Return the [x, y] coordinate for the center point of the cell that contains the specified text.  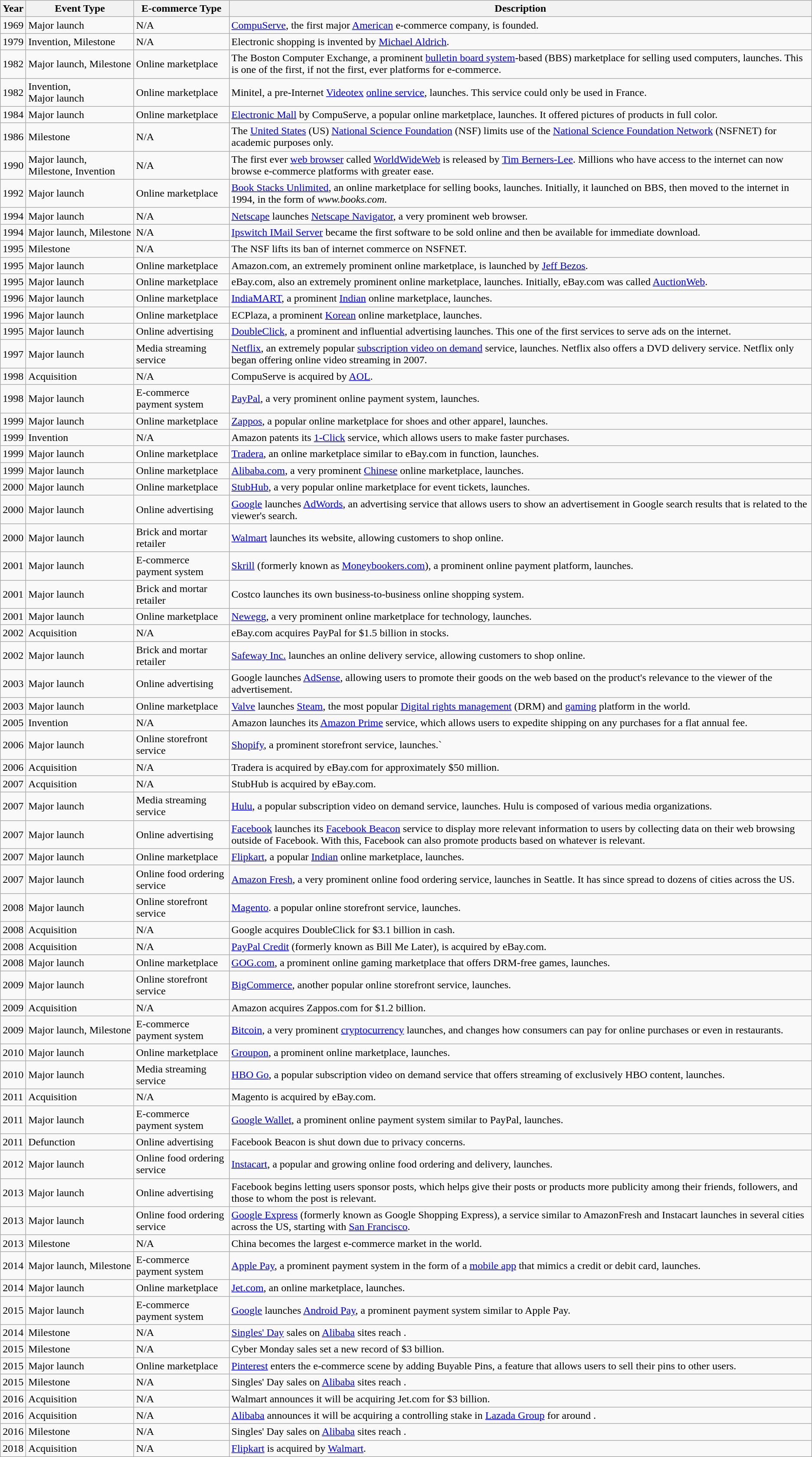
Tradera is acquired by eBay.com for approximately $50 million. [521, 767]
Cyber Monday sales set a new record of $3 billion. [521, 1349]
Minitel, a pre-Internet Videotex online service, launches. This service could only be used in France. [521, 92]
2012 [13, 1164]
Major launch, Milestone, Invention [80, 165]
CompuServe, the first major American e-commerce company, is founded. [521, 25]
2005 [13, 723]
Google Wallet, a prominent online payment system similar to PayPal, launches. [521, 1120]
Amazon acquires Zappos.com for $1.2 billion. [521, 1008]
Pinterest enters the e-commerce scene by adding Buyable Pins, a feature that allows users to sell their pins to other users. [521, 1366]
E-commerce Type [181, 9]
Netscape launches Netscape Navigator, a very prominent web browser. [521, 216]
Electronic Mall by CompuServe, a popular online marketplace, launches. It offered pictures of products in full color. [521, 115]
eBay.com acquires PayPal for $1.5 billion in stocks. [521, 633]
Skrill (formerly known as Moneybookers.com), a prominent online payment platform, launches. [521, 566]
PayPal, a very prominent online payment system, launches. [521, 398]
1997 [13, 354]
Flipkart, a popular Indian online marketplace, launches. [521, 857]
HBO Go, a popular subscription video on demand service that offers streaming of exclusively HBO content, launches. [521, 1075]
Invention, Milestone [80, 42]
Tradera, an online marketplace similar to eBay.com in function, launches. [521, 454]
Invention,Major launch [80, 92]
Costco launches its own business-to-business online shopping system. [521, 594]
Google launches AdSense, allowing users to promote their goods on the web based on the product's relevance to the viewer of the advertisement. [521, 684]
StubHub is acquired by eBay.com. [521, 784]
Alibaba announces it will be acquiring a controlling stake in Lazada Group for around . [521, 1415]
Amazon Fresh, a very prominent online food ordering service, launches in Seattle. It has since spread to dozens of cities across the US. [521, 879]
DoubleClick, a prominent and influential advertising launches. This one of the first services to serve ads on the internet. [521, 332]
Defunction [80, 1142]
Groupon, a prominent online marketplace, launches. [521, 1052]
eBay.com, also an extremely prominent online marketplace, launches. Initially, eBay.com was called AuctionWeb. [521, 282]
Amazon launches its Amazon Prime service, which allows users to expedite shipping on any purchases for a flat annual fee. [521, 723]
2018 [13, 1448]
Magento. a popular online storefront service, launches. [521, 907]
1984 [13, 115]
Event Type [80, 9]
1969 [13, 25]
1986 [13, 137]
CompuServe is acquired by AOL. [521, 376]
Bitcoin, a very prominent cryptocurrency launches, and changes how consumers can pay for online purchases or even in restaurants. [521, 1030]
Flipkart is acquired by Walmart. [521, 1448]
The NSF lifts its ban of internet commerce on NSFNET. [521, 249]
Description [521, 9]
Shopify, a prominent storefront service, launches.` [521, 745]
Amazon.com, an extremely prominent online marketplace, is launched by Jeff Bezos. [521, 265]
Ipswitch IMail Server became the first software to be sold online and then be available for immediate download. [521, 232]
Year [13, 9]
Safeway Inc. launches an online delivery service, allowing customers to shop online. [521, 655]
Instacart, a popular and growing online food ordering and delivery, launches. [521, 1164]
Alibaba.com, a very prominent Chinese online marketplace, launches. [521, 470]
The United States (US) National Science Foundation (NSF) limits use of the National Science Foundation Network (NSFNET) for academic purposes only. [521, 137]
Magento is acquired by eBay.com. [521, 1097]
1992 [13, 194]
Newegg, a very prominent online marketplace for technology, launches. [521, 617]
Google acquires DoubleClick for $3.1 billion in cash. [521, 930]
Apple Pay, a prominent payment system in the form of a mobile app that mimics a credit or debit card, launches. [521, 1266]
1979 [13, 42]
Jet.com, an online marketplace, launches. [521, 1288]
PayPal Credit (formerly known as Bill Me Later), is acquired by eBay.com. [521, 947]
Google launches Android Pay, a prominent payment system similar to Apple Pay. [521, 1310]
IndiaMART, a prominent Indian online marketplace, launches. [521, 299]
1990 [13, 165]
Electronic shopping is invented by Michael Aldrich. [521, 42]
Valve launches Steam, the most popular Digital rights management (DRM) and gaming platform in the world. [521, 706]
Zappos, a popular online marketplace for shoes and other apparel, launches. [521, 421]
Amazon patents its 1-Click service, which allows users to make faster purchases. [521, 437]
BigCommerce, another popular online storefront service, launches. [521, 985]
StubHub, a very popular online marketplace for event tickets, launches. [521, 487]
Hulu, a popular subscription video on demand service, launches. Hulu is composed of various media organizations. [521, 806]
Walmart launches its website, allowing customers to shop online. [521, 537]
China becomes the largest e-commerce market in the world. [521, 1243]
Walmart announces it will be acquiring Jet.com for $3 billion. [521, 1399]
GOG.com, a prominent online gaming marketplace that offers DRM-free games, launches. [521, 963]
Facebook Beacon is shut down due to privacy concerns. [521, 1142]
ECPlaza, a prominent Korean online marketplace, launches. [521, 315]
